Locate the cell with the specified text and output its (X, Y) center coordinate. 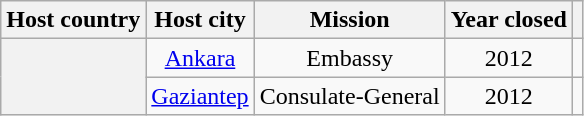
Ankara (200, 58)
Gaziantep (200, 96)
Year closed (508, 20)
Embassy (350, 58)
Host city (200, 20)
Mission (350, 20)
Host country (74, 20)
Consulate-General (350, 96)
